Capture the cell that displays the provided text and extract its [x, y] central coordinate. 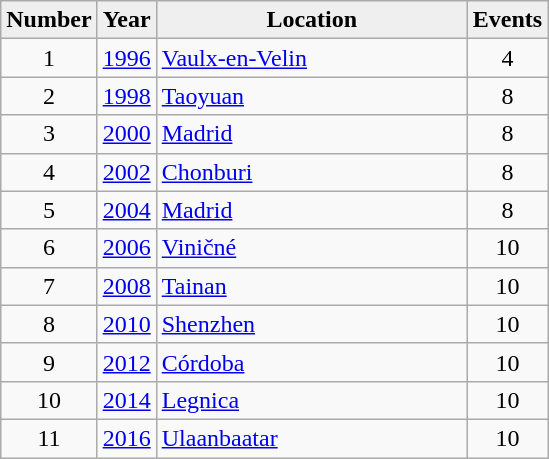
Taoyuan [312, 96]
2012 [126, 362]
2008 [126, 286]
9 [49, 362]
2 [49, 96]
Ulaanbaatar [312, 438]
3 [49, 134]
2004 [126, 210]
2016 [126, 438]
2014 [126, 400]
2002 [126, 172]
2006 [126, 248]
Viničné [312, 248]
Tainan [312, 286]
2010 [126, 324]
Vaulx-en-Velin [312, 58]
Events [507, 20]
5 [49, 210]
1 [49, 58]
Córdoba [312, 362]
6 [49, 248]
Chonburi [312, 172]
Legnica [312, 400]
Year [126, 20]
Shenzhen [312, 324]
7 [49, 286]
Location [312, 20]
1996 [126, 58]
1998 [126, 96]
11 [49, 438]
Number [49, 20]
2000 [126, 134]
